Locate the cell with the specified text and output its (x, y) center coordinate. 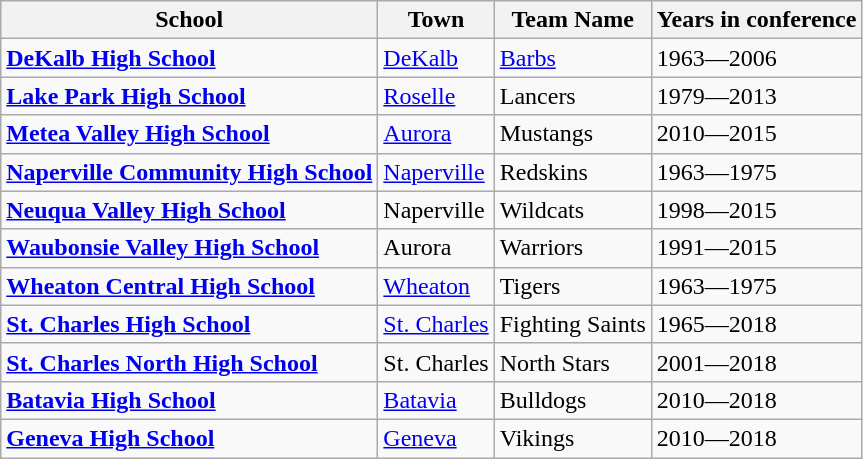
Wheaton (436, 286)
Town (436, 20)
Metea Valley High School (190, 134)
Geneva High School (190, 438)
Lancers (572, 96)
Batavia (436, 400)
Bulldogs (572, 400)
1991—2015 (756, 248)
Warriors (572, 248)
Geneva (436, 438)
Naperville Community High School (190, 172)
Tigers (572, 286)
Neuqua Valley High School (190, 210)
Fighting Saints (572, 324)
1998—2015 (756, 210)
1979—2013 (756, 96)
Wildcats (572, 210)
Vikings (572, 438)
DeKalb High School (190, 58)
St. Charles North High School (190, 362)
St. Charles High School (190, 324)
Roselle (436, 96)
North Stars (572, 362)
Years in conference (756, 20)
DeKalb (436, 58)
1965—2018 (756, 324)
1963—2006 (756, 58)
2010—2015 (756, 134)
Team Name (572, 20)
Redskins (572, 172)
School (190, 20)
Barbs (572, 58)
Mustangs (572, 134)
Waubonsie Valley High School (190, 248)
Wheaton Central High School (190, 286)
Lake Park High School (190, 96)
Batavia High School (190, 400)
2001—2018 (756, 362)
